Find where the given text appears and provide that cell's center as [X, Y] coordinate. 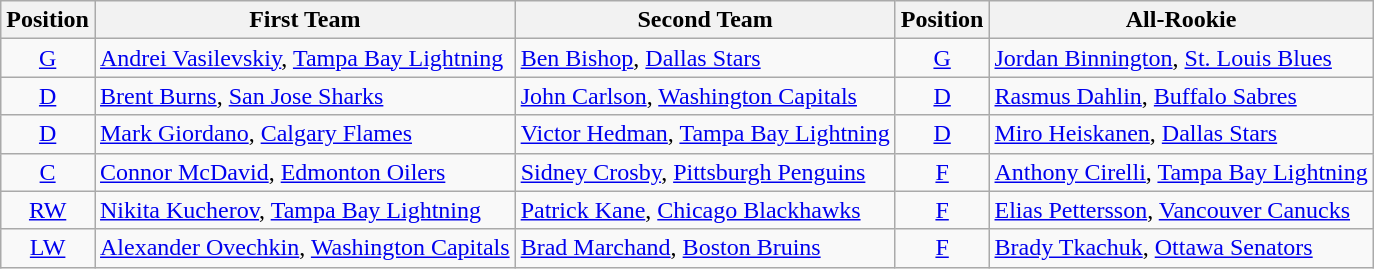
Patrick Kane, Chicago Blackhawks [705, 210]
Nikita Kucherov, Tampa Bay Lightning [304, 210]
Sidney Crosby, Pittsburgh Penguins [705, 172]
John Carlson, Washington Capitals [705, 96]
Mark Giordano, Calgary Flames [304, 134]
Anthony Cirelli, Tampa Bay Lightning [1181, 172]
Victor Hedman, Tampa Bay Lightning [705, 134]
First Team [304, 20]
Second Team [705, 20]
Jordan Binnington, St. Louis Blues [1181, 58]
Ben Bishop, Dallas Stars [705, 58]
Brady Tkachuk, Ottawa Senators [1181, 248]
RW [48, 210]
Brad Marchand, Boston Bruins [705, 248]
Alexander Ovechkin, Washington Capitals [304, 248]
Connor McDavid, Edmonton Oilers [304, 172]
Rasmus Dahlin, Buffalo Sabres [1181, 96]
C [48, 172]
Andrei Vasilevskiy, Tampa Bay Lightning [304, 58]
Brent Burns, San Jose Sharks [304, 96]
LW [48, 248]
Elias Pettersson, Vancouver Canucks [1181, 210]
Miro Heiskanen, Dallas Stars [1181, 134]
All-Rookie [1181, 20]
